Output the (X, Y) coordinate of the center of the cell containing the given text.  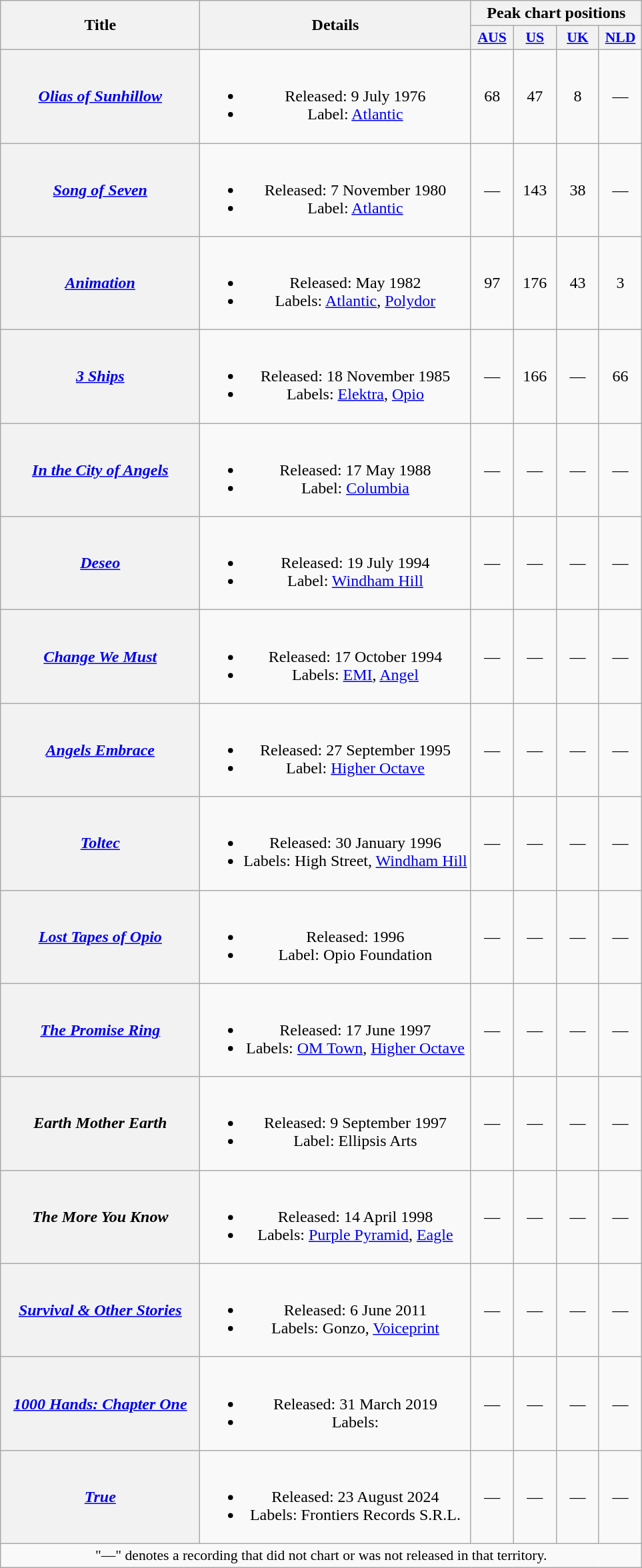
47 (535, 96)
3 Ships (100, 377)
Details (335, 25)
UK (577, 38)
Released: 23 August 2024Labels: Frontiers Records S.R.L. (335, 1497)
43 (577, 283)
38 (577, 189)
143 (535, 189)
Deseo (100, 563)
Animation (100, 283)
66 (620, 377)
Released: 6 June 2011Labels: Gonzo, Voiceprint (335, 1310)
Olias of Sunhillow (100, 96)
Released: 9 September 1997Label: Ellipsis Arts (335, 1123)
Change We Must (100, 657)
Released: 7 November 1980Label: Atlantic (335, 189)
Peak chart positions (556, 13)
Released: 27 September 1995Label: Higher Octave (335, 750)
NLD (620, 38)
Released: 17 May 1988Label: Columbia (335, 470)
Released: 18 November 1985Labels: Elektra, Opio (335, 377)
The Promise Ring (100, 1030)
In the City of Angels (100, 470)
68 (492, 96)
US (535, 38)
Earth Mother Earth (100, 1123)
The More You Know (100, 1217)
97 (492, 283)
166 (535, 377)
Released: 1996Label: Opio Foundation (335, 937)
Released: 9 July 1976Label: Atlantic (335, 96)
Angels Embrace (100, 750)
Toltec (100, 843)
Released: 14 April 1998Labels: Purple Pyramid, Eagle (335, 1217)
"—" denotes a recording that did not chart or was not released in that territory. (321, 1555)
Released: 31 March 2019Labels: (335, 1403)
Released: May 1982Labels: Atlantic, Polydor (335, 283)
8 (577, 96)
Survival & Other Stories (100, 1310)
176 (535, 283)
True (100, 1497)
Released: 17 June 1997Labels: OM Town, Higher Octave (335, 1030)
Released: 17 October 1994Labels: EMI, Angel (335, 657)
1000 Hands: Chapter One (100, 1403)
3 (620, 283)
Released: 19 July 1994Label: Windham Hill (335, 563)
Lost Tapes of Opio (100, 937)
Released: 30 January 1996Labels: High Street, Windham Hill (335, 843)
Title (100, 25)
Song of Seven (100, 189)
AUS (492, 38)
